Output the (X, Y) coordinate of the center of the cell containing the given text.  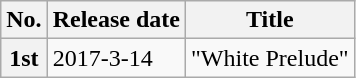
2017-3-14 (116, 58)
Title (270, 20)
"White Prelude" (270, 58)
1st (24, 58)
Release date (116, 20)
No. (24, 20)
